Locate the cell with the specified text and output its (x, y) center coordinate. 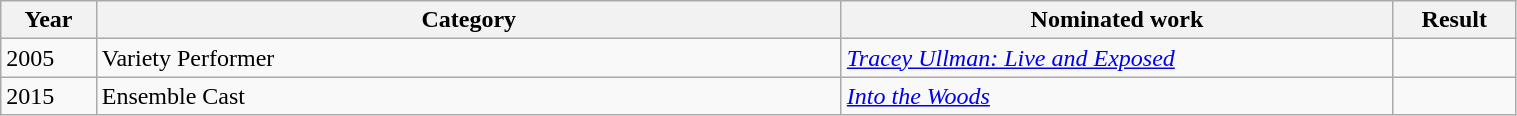
Variety Performer (468, 58)
Ensemble Cast (468, 96)
Nominated work (1116, 20)
Result (1455, 20)
2015 (48, 96)
Year (48, 20)
2005 (48, 58)
Into the Woods (1116, 96)
Category (468, 20)
Tracey Ullman: Live and Exposed (1116, 58)
